Return the [X, Y] coordinate for the center point of the cell that contains the specified text.  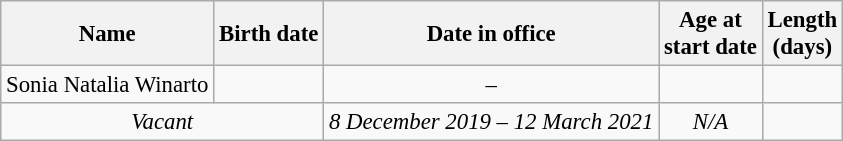
Date in office [492, 34]
Sonia Natalia Winarto [108, 85]
8 December 2019 – 12 March 2021 [492, 122]
Vacant [162, 122]
– [492, 85]
Name [108, 34]
Age atstart date [711, 34]
Length(days) [802, 34]
Birth date [269, 34]
N/A [711, 122]
